Capture the cell that displays the provided text and extract its [X, Y] central coordinate. 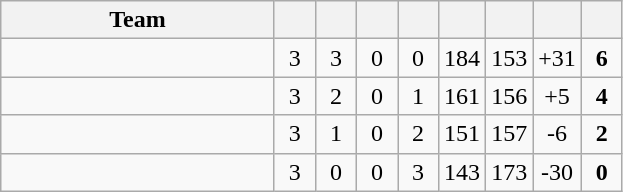
173 [510, 172]
157 [510, 134]
-30 [558, 172]
6 [602, 58]
143 [462, 172]
Team [138, 20]
161 [462, 96]
+31 [558, 58]
-6 [558, 134]
151 [462, 134]
184 [462, 58]
153 [510, 58]
+5 [558, 96]
4 [602, 96]
156 [510, 96]
